Return [x, y] of the center of cell containing provided text 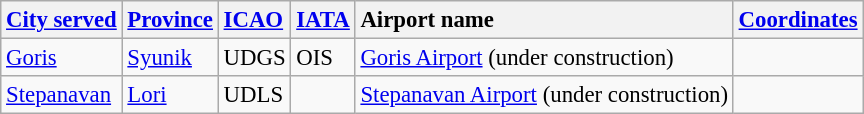
Syunik [170, 58]
OIS [323, 58]
Lori [170, 95]
Coordinates [798, 20]
Goris [62, 58]
City served [62, 20]
UDGS [254, 58]
Stepanavan Airport (under construction) [544, 95]
IATA [323, 20]
Goris Airport (under construction) [544, 58]
Province [170, 20]
ICAO [254, 20]
UDLS [254, 95]
Stepanavan [62, 95]
Airport name [544, 20]
